Detect which cell encompasses the target text, then output its (X, Y) center coordinate. 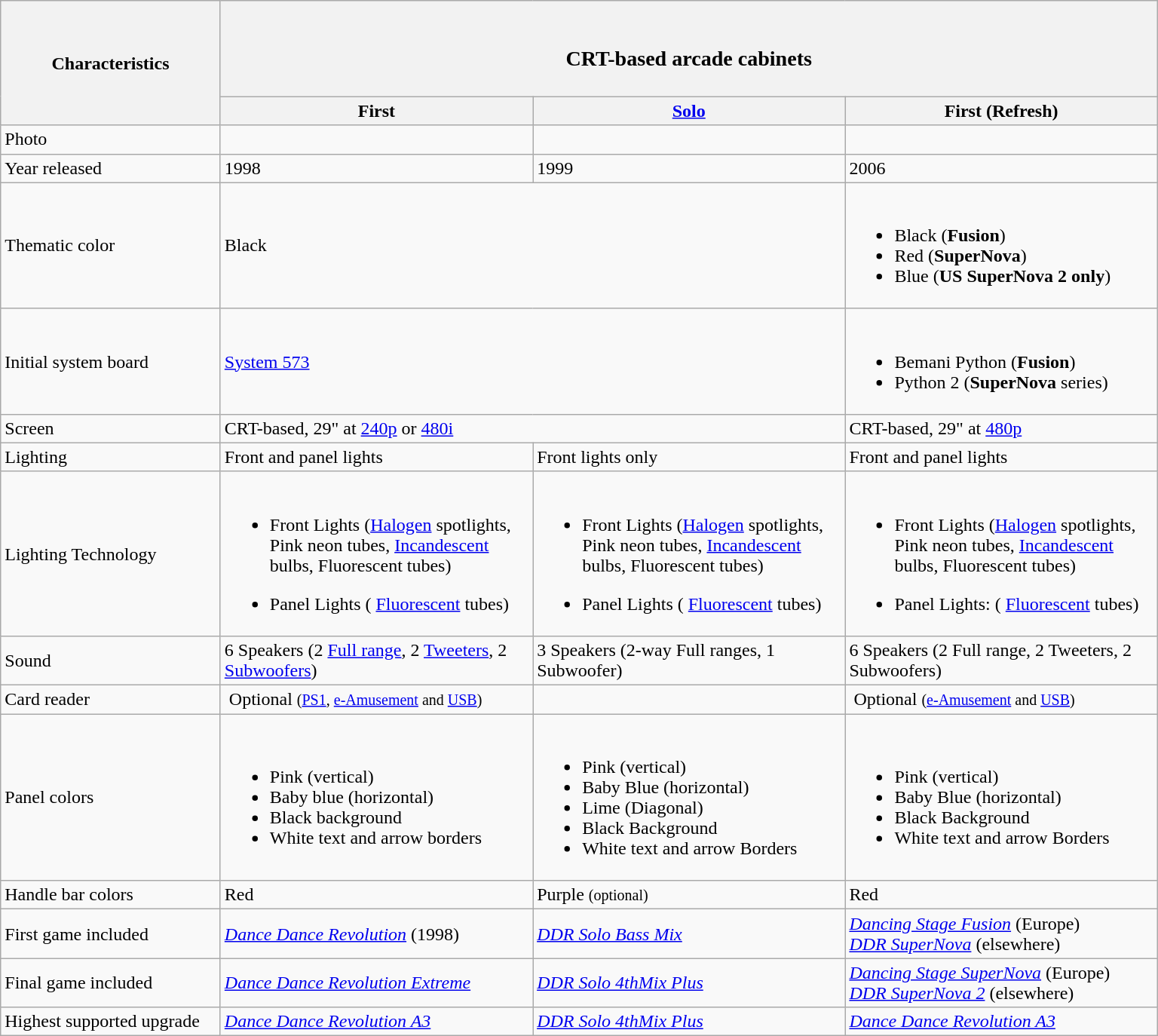
Thematic color (111, 246)
Characteristics (111, 63)
Bemani Python (Fusion)Python 2 (SuperNova series) (1001, 361)
Purple (optional) (689, 895)
Panel colors (111, 798)
Initial system board (111, 361)
Final game included (111, 983)
Pink (vertical)Baby blue (horizontal)Black backgroundWhite text and arrow borders (376, 798)
2006 (1001, 168)
CRT-based, 29" at 240p or 480i (532, 428)
CRT-based arcade cabinets (689, 48)
1999 (689, 168)
Card reader (111, 700)
Sound (111, 661)
Pink (vertical)Baby Blue (horizontal)Lime (Diagonal)Black BackgroundWhite text and arrow Borders (689, 798)
System 573 (532, 361)
Black (Fusion)Red (SuperNova)Blue (US SuperNova 2 only) (1001, 246)
DDR Solo Bass Mix (689, 933)
Front Lights (Halogen spotlights, Pink neon tubes, Incandescent bulbs, Fluorescent tubes)Panel Lights: ( Fluorescent tubes) (1001, 553)
Dance Dance Revolution Extreme (376, 983)
Screen (111, 428)
Dance Dance Revolution (1998) (376, 933)
First game included (111, 933)
Pink (vertical)Baby Blue (horizontal)Black BackgroundWhite text and arrow Borders (1001, 798)
First (Refresh) (1001, 111)
Lighting Technology (111, 553)
Optional (e-Amusement and USB) (1001, 700)
Dancing Stage SuperNova (Europe)DDR SuperNova 2 (elsewhere) (1001, 983)
Black (532, 246)
Highest supported upgrade (111, 1022)
Solo (689, 111)
Year released (111, 168)
3 Speakers (2-way Full ranges, 1 Subwoofer) (689, 661)
Lighting (111, 457)
1998 (376, 168)
Handle bar colors (111, 895)
Photo (111, 139)
First (376, 111)
Optional (PS1, e-Amusement and USB) (376, 700)
CRT-based, 29" at 480p (1001, 428)
Dancing Stage Fusion (Europe)DDR SuperNova (elsewhere) (1001, 933)
Front lights only (689, 457)
